From the cell containing the given text, extract its center point as [X, Y] coordinate. 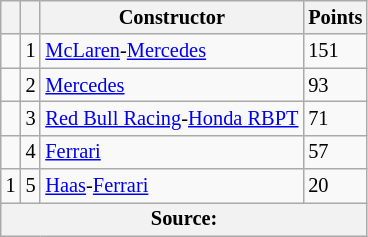
Haas-Ferrari [172, 186]
Red Bull Racing-Honda RBPT [172, 118]
Source: [184, 219]
3 [31, 118]
Mercedes [172, 85]
4 [31, 152]
McLaren-Mercedes [172, 51]
Constructor [172, 17]
Points [335, 17]
57 [335, 152]
93 [335, 85]
Ferrari [172, 152]
151 [335, 51]
20 [335, 186]
5 [31, 186]
2 [31, 85]
71 [335, 118]
